Provide the [x, y] coordinate of the cell's center where the given text is located.  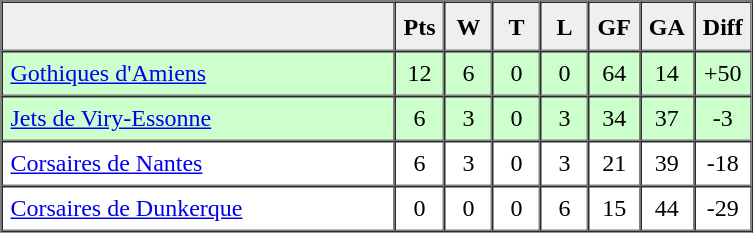
+50 [723, 74]
-18 [723, 164]
L [564, 27]
T [516, 27]
14 [667, 74]
64 [614, 74]
W [468, 27]
39 [667, 164]
GA [667, 27]
37 [667, 118]
Jets de Viry-Essonne [198, 118]
Corsaires de Nantes [198, 164]
12 [419, 74]
Diff [723, 27]
21 [614, 164]
Corsaires de Dunkerque [198, 208]
-29 [723, 208]
-3 [723, 118]
Gothiques d'Amiens [198, 74]
GF [614, 27]
15 [614, 208]
44 [667, 208]
34 [614, 118]
Pts [419, 27]
